Locate the cell with the specified text and output its [X, Y] center coordinate. 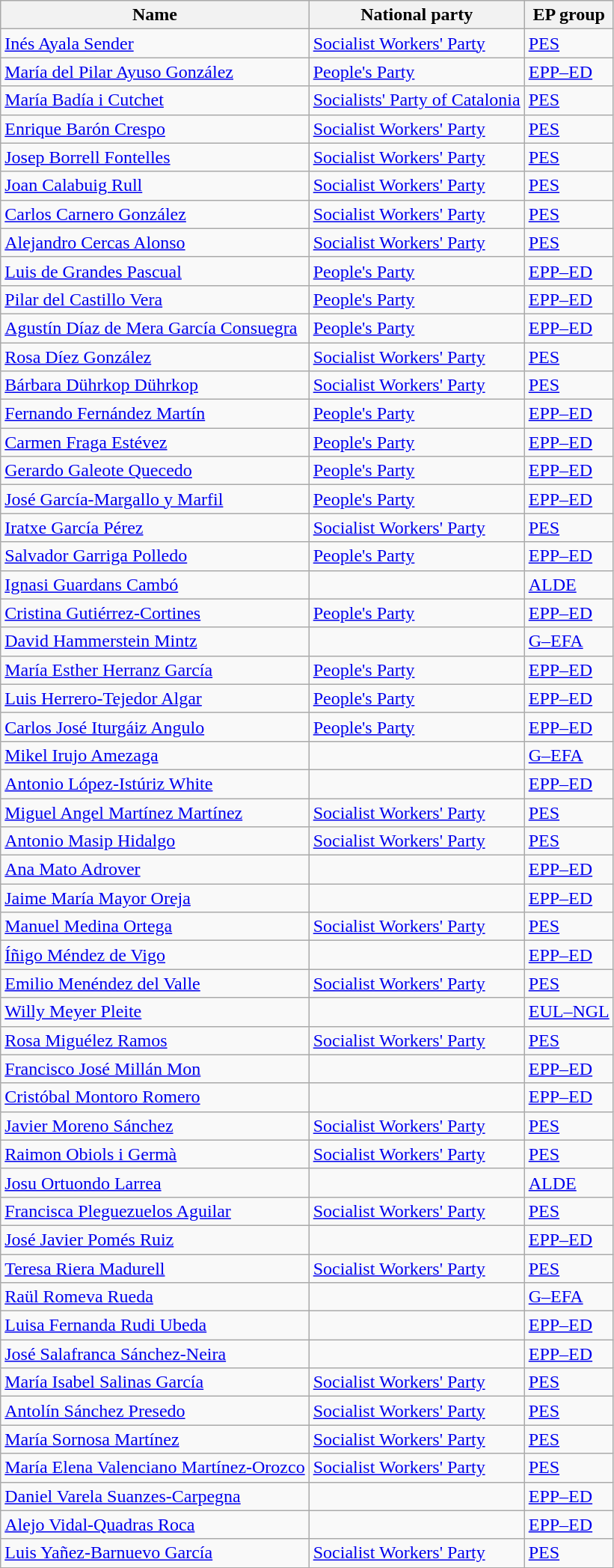
EUL–NGL [568, 1012]
Antolín Sánchez Presedo [155, 1411]
José Salafranca Sánchez-Neira [155, 1354]
Francisco José Millán Mon [155, 1069]
Joan Calabuig Rull [155, 186]
Carlos Carnero González [155, 214]
Jaime María Mayor Oreja [155, 898]
María Isabel Salinas García [155, 1382]
Luis Yañez-Barnuevo García [155, 1553]
Íñigo Méndez de Vigo [155, 955]
Alejandro Cercas Alonso [155, 242]
Rosa Díez González [155, 357]
Raül Romeva Rueda [155, 1297]
Luis de Grandes Pascual [155, 271]
Josu Ortuondo Larrea [155, 1183]
Alejo Vidal-Quadras Roca [155, 1525]
Teresa Riera Madurell [155, 1269]
María Badía i Cutchet [155, 100]
Carmen Fraga Estévez [155, 442]
Pilar del Castillo Vera [155, 299]
Bárbara Dührkop Dührkop [155, 385]
Emilio Menéndez del Valle [155, 983]
Miguel Angel Martínez Martínez [155, 812]
Willy Meyer Pleite [155, 1012]
Antonio Masip Hidalgo [155, 841]
Javier Moreno Sánchez [155, 1126]
EP group [568, 15]
María Elena Valenciano Martínez-Orozco [155, 1468]
David Hammerstein Mintz [155, 641]
Manuel Medina Ortega [155, 927]
Ana Mato Adrover [155, 870]
Daniel Varela Suanzes-Carpegna [155, 1496]
Socialists' Party of Catalonia [417, 100]
Inés Ayala Sender [155, 43]
National party [417, 15]
Francisca Pleguezuelos Aguilar [155, 1211]
María Sornosa Martínez [155, 1439]
Salvador Garriga Polledo [155, 556]
Agustín Díaz de Mera García Consuegra [155, 328]
Gerardo Galeote Quecedo [155, 471]
Ignasi Guardans Cambó [155, 585]
Antonio López-Istúriz White [155, 784]
Luisa Fernanda Rudi Ubeda [155, 1326]
Rosa Miguélez Ramos [155, 1040]
Mikel Irujo Amezaga [155, 755]
Iratxe García Pérez [155, 528]
Raimon Obiols i Germà [155, 1154]
José García-Margallo y Marfil [155, 499]
Name [155, 15]
Fernando Fernández Martín [155, 414]
María del Pilar Ayuso González [155, 72]
Cristóbal Montoro Romero [155, 1097]
Carlos José Iturgáiz Angulo [155, 727]
Enrique Barón Crespo [155, 129]
Josep Borrell Fontelles [155, 157]
María Esther Herranz García [155, 670]
Cristina Gutiérrez-Cortines [155, 613]
José Javier Pomés Ruiz [155, 1239]
Luis Herrero-Tejedor Algar [155, 698]
